Capture the cell that displays the provided text and extract its [x, y] central coordinate. 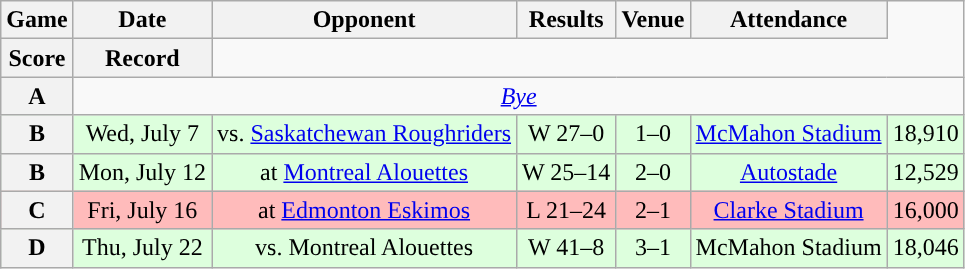
Score [37, 58]
D [37, 248]
Results [566, 20]
3–1 [653, 248]
W 25–14 [566, 172]
C [37, 210]
18,910 [926, 134]
2–1 [653, 210]
A [37, 96]
Autostade [788, 172]
Clarke Stadium [788, 210]
16,000 [926, 210]
Date [142, 20]
Thu, July 22 [142, 248]
Record [142, 58]
Wed, July 7 [142, 134]
at Edmonton Eskimos [364, 210]
L 21–24 [566, 210]
W 27–0 [566, 134]
2–0 [653, 172]
12,529 [926, 172]
Venue [653, 20]
W 41–8 [566, 248]
Attendance [788, 20]
vs. Saskatchewan Roughriders [364, 134]
18,046 [926, 248]
1–0 [653, 134]
at Montreal Alouettes [364, 172]
Mon, July 12 [142, 172]
Game [37, 20]
Fri, July 16 [142, 210]
vs. Montreal Alouettes [364, 248]
Opponent [364, 20]
Bye [518, 96]
